Extract the [X, Y] coordinate from the center of the cell holding the provided text.  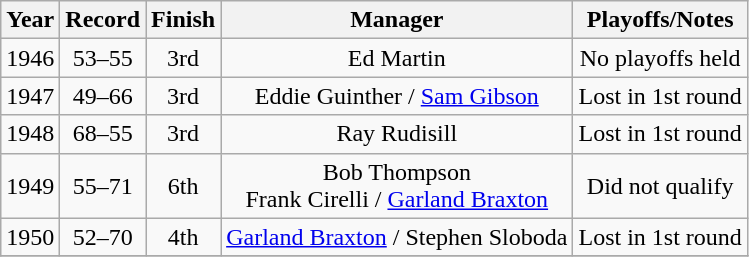
1946 [30, 58]
Eddie Guinther / Sam Gibson [397, 96]
6th [184, 186]
53–55 [103, 58]
Year [30, 20]
68–55 [103, 134]
Playoffs/Notes [660, 20]
Finish [184, 20]
No playoffs held [660, 58]
Did not qualify [660, 186]
1947 [30, 96]
1950 [30, 237]
1949 [30, 186]
49–66 [103, 96]
Manager [397, 20]
4th [184, 237]
Bob Thompson Frank Cirelli / Garland Braxton [397, 186]
Ray Rudisill [397, 134]
Record [103, 20]
52–70 [103, 237]
Garland Braxton / Stephen Sloboda [397, 237]
55–71 [103, 186]
1948 [30, 134]
Ed Martin [397, 58]
